Detect which cell encompasses the target text, then output its [X, Y] center coordinate. 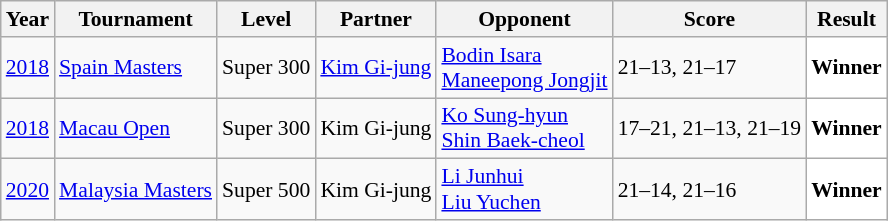
Level [266, 19]
21–13, 21–17 [710, 68]
21–14, 21–16 [710, 190]
Partner [376, 19]
Bodin Isara Maneepong Jongjit [524, 68]
Opponent [524, 19]
Malaysia Masters [136, 190]
Year [28, 19]
Result [846, 19]
Li Junhui Liu Yuchen [524, 190]
17–21, 21–13, 21–19 [710, 128]
Macau Open [136, 128]
Score [710, 19]
Ko Sung-hyun Shin Baek-cheol [524, 128]
2020 [28, 190]
Tournament [136, 19]
Super 500 [266, 190]
Spain Masters [136, 68]
